Pinpoint the cell where the given text exists, returning its (x, y) midpoint coordinate. 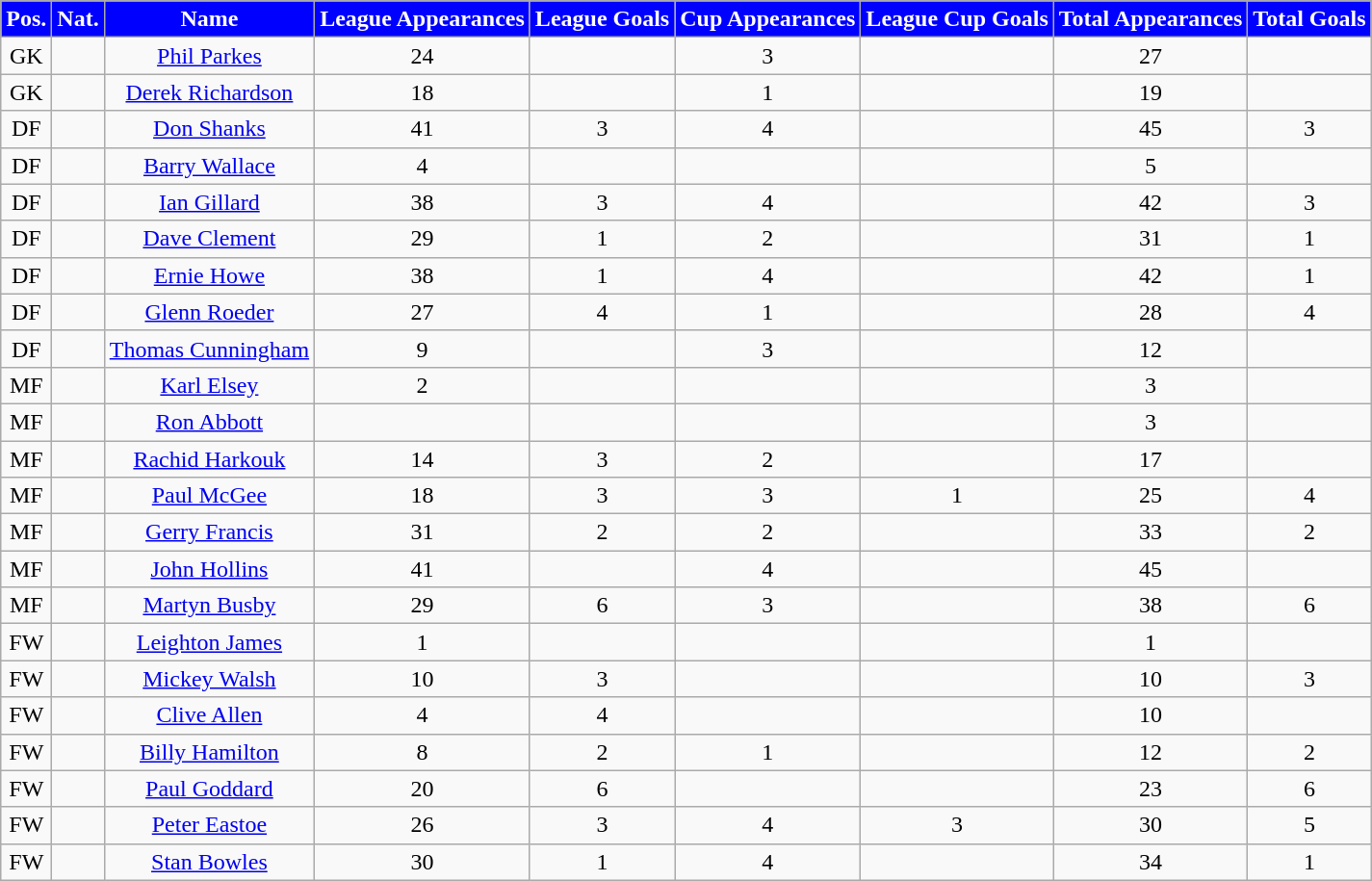
24 (423, 56)
Karl Elsey (209, 385)
Paul McGee (209, 496)
17 (1151, 459)
Barry Wallace (209, 166)
25 (1151, 496)
League Appearances (423, 19)
Clive Allen (209, 715)
League Cup Goals (957, 19)
34 (1151, 862)
Don Shanks (209, 129)
Mickey Walsh (209, 679)
Leighton James (209, 642)
28 (1151, 312)
Dave Clement (209, 239)
33 (1151, 532)
Ron Abbott (209, 422)
Glenn Roeder (209, 312)
8 (423, 752)
20 (423, 789)
Ernie Howe (209, 275)
Stan Bowles (209, 862)
9 (423, 349)
Total Appearances (1151, 19)
Name (209, 19)
Ian Gillard (209, 202)
League Goals (602, 19)
Thomas Cunningham (209, 349)
John Hollins (209, 569)
Pos. (27, 19)
Cup Appearances (768, 19)
19 (1151, 92)
23 (1151, 789)
Gerry Francis (209, 532)
Billy Hamilton (209, 752)
Rachid Harkouk (209, 459)
Peter Eastoe (209, 825)
Martyn Busby (209, 606)
Phil Parkes (209, 56)
Nat. (78, 19)
Paul Goddard (209, 789)
Total Goals (1309, 19)
14 (423, 459)
26 (423, 825)
Derek Richardson (209, 92)
